Search for the cell housing the specified text and yield its (x, y) center coordinate. 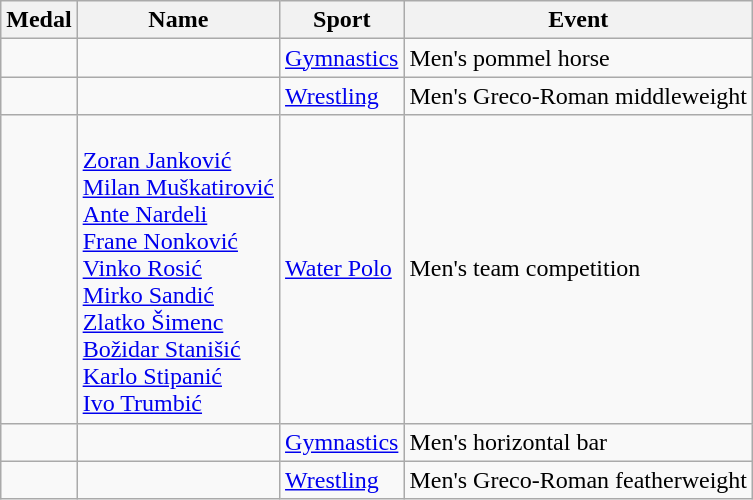
Water Polo (342, 269)
Event (578, 20)
Sport (342, 20)
Men's horizontal bar (578, 442)
Men's team competition (578, 269)
Men's pommel horse (578, 58)
Medal (39, 20)
Name (178, 20)
Zoran Janković Milan Muškatirović Ante Nardeli Frane Nonković Vinko Rosić Mirko Sandić Zlatko Šimenc Božidar Stanišić Karlo Stipanić Ivo Trumbić (178, 269)
Men's Greco-Roman featherweight (578, 480)
Men's Greco-Roman middleweight (578, 96)
